Pinpoint the cell where the given text exists, returning its (x, y) midpoint coordinate. 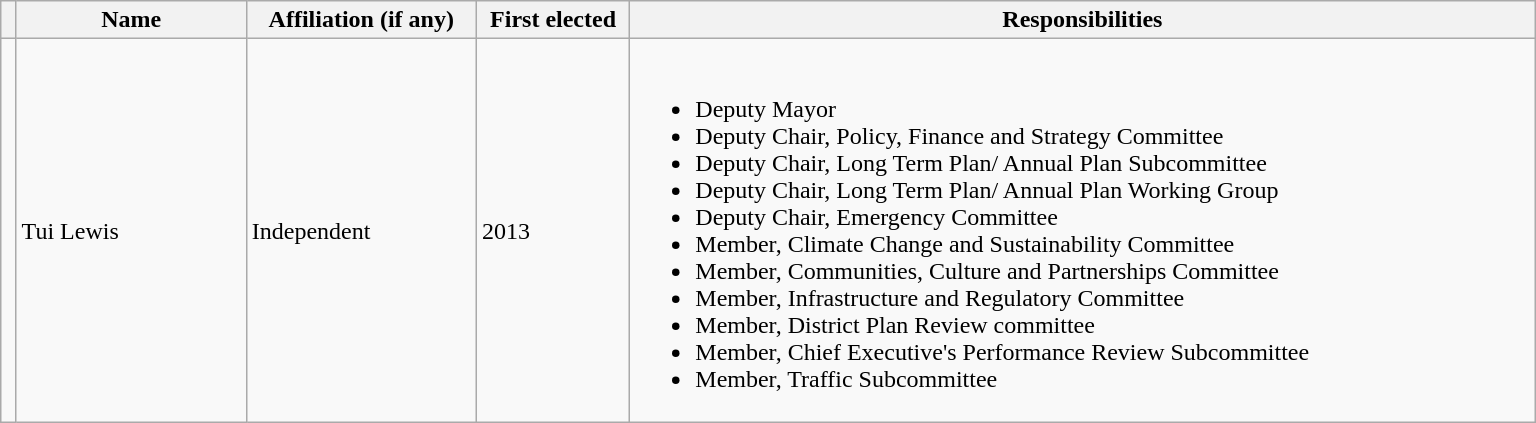
Responsibilities (1082, 20)
Independent (361, 230)
First elected (552, 20)
Tui Lewis (131, 230)
Affiliation (if any) (361, 20)
Name (131, 20)
2013 (552, 230)
